Find where the given text appears and provide that cell's center as (x, y) coordinate. 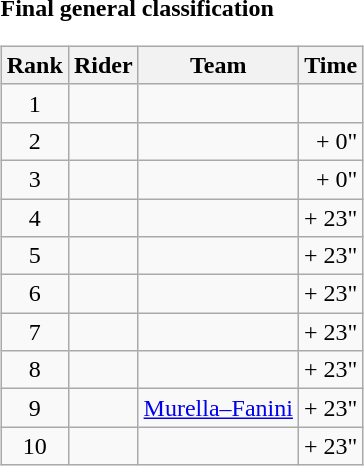
10 (34, 446)
2 (34, 141)
3 (34, 179)
Rider (103, 65)
5 (34, 256)
8 (34, 370)
6 (34, 294)
Team (218, 65)
Murella–Fanini (218, 408)
Time (330, 65)
4 (34, 217)
1 (34, 103)
Rank (34, 65)
9 (34, 408)
7 (34, 332)
